Output the [x, y] coordinate of the center of the cell containing the given text.  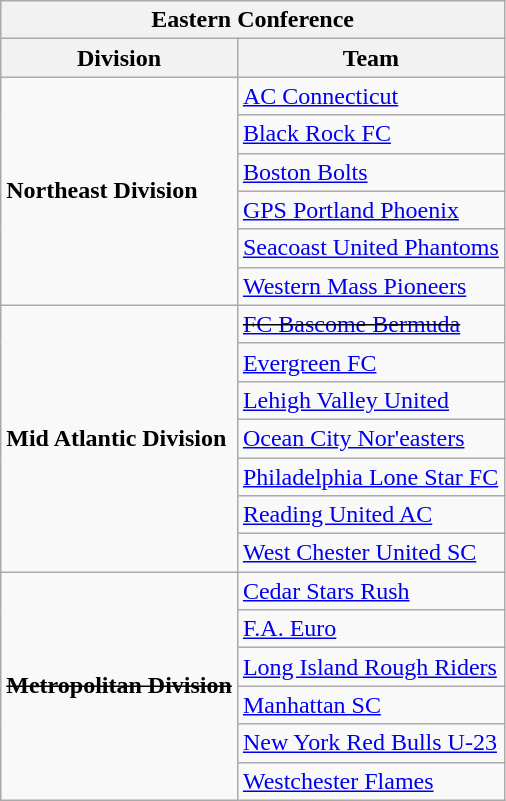
Western Mass Pioneers [370, 286]
Team [370, 58]
Division [120, 58]
Black Rock FC [370, 134]
Cedar Stars Rush [370, 591]
Manhattan SC [370, 705]
Westchester Flames [370, 781]
Metropolitan Division [120, 686]
Reading United AC [370, 515]
Seacoast United Phantoms [370, 248]
AC Connecticut [370, 96]
Ocean City Nor'easters [370, 438]
Evergreen FC [370, 362]
Eastern Conference [253, 20]
Lehigh Valley United [370, 400]
Philadelphia Lone Star FC [370, 477]
Mid Atlantic Division [120, 438]
West Chester United SC [370, 553]
GPS Portland Phoenix [370, 210]
Northeast Division [120, 191]
FC Bascome Bermuda [370, 324]
Boston Bolts [370, 172]
F.A. Euro [370, 629]
New York Red Bulls U-23 [370, 743]
Long Island Rough Riders [370, 667]
